Pinpoint the cell where the given text exists, returning its (X, Y) midpoint coordinate. 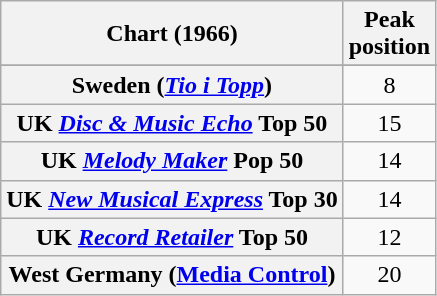
UK Melody Maker Pop 50 (172, 161)
15 (389, 123)
UK New Musical Express Top 30 (172, 199)
West Germany (Media Control) (172, 275)
12 (389, 237)
UK Record Retailer Top 50 (172, 237)
UK Disc & Music Echo Top 50 (172, 123)
Sweden (Tio i Topp) (172, 85)
20 (389, 275)
Chart (1966) (172, 34)
8 (389, 85)
Peakposition (389, 34)
